From the cell containing the given text, extract its center point as [x, y] coordinate. 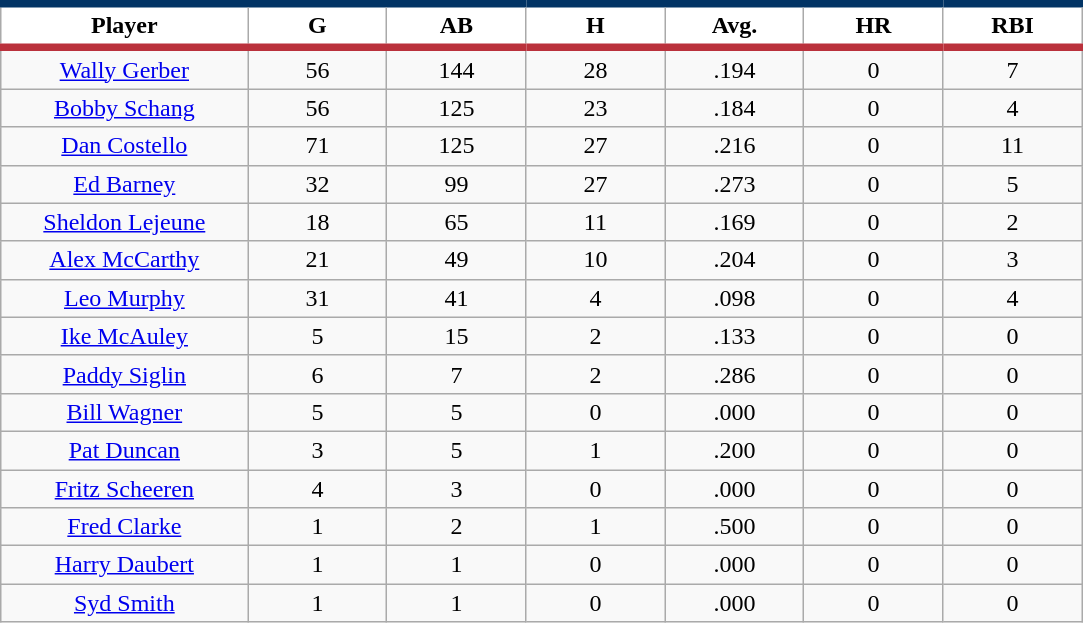
.216 [734, 146]
.133 [734, 336]
Fred Clarke [124, 527]
Fritz Scheeren [124, 489]
Player [124, 26]
Sheldon Lejeune [124, 222]
Bill Wagner [124, 412]
H [596, 26]
Syd Smith [124, 603]
Wally Gerber [124, 68]
18 [318, 222]
21 [318, 260]
.500 [734, 527]
99 [456, 184]
.184 [734, 108]
HR [874, 26]
32 [318, 184]
10 [596, 260]
Ike McAuley [124, 336]
23 [596, 108]
71 [318, 146]
Pat Duncan [124, 450]
15 [456, 336]
6 [318, 374]
Harry Daubert [124, 565]
65 [456, 222]
.200 [734, 450]
.169 [734, 222]
Avg. [734, 26]
.194 [734, 68]
Leo Murphy [124, 298]
Alex McCarthy [124, 260]
.098 [734, 298]
AB [456, 26]
RBI [1012, 26]
49 [456, 260]
144 [456, 68]
Paddy Siglin [124, 374]
.286 [734, 374]
G [318, 26]
28 [596, 68]
31 [318, 298]
.273 [734, 184]
.204 [734, 260]
Bobby Schang [124, 108]
Ed Barney [124, 184]
Dan Costello [124, 146]
41 [456, 298]
